Pinpoint the cell where the given text exists, returning its [X, Y] midpoint coordinate. 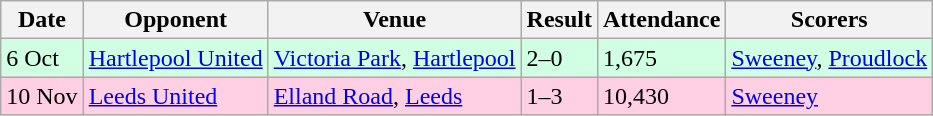
Opponent [176, 20]
Leeds United [176, 96]
Attendance [661, 20]
10,430 [661, 96]
Result [559, 20]
Sweeney [830, 96]
Scorers [830, 20]
1–3 [559, 96]
Venue [394, 20]
Hartlepool United [176, 58]
Date [42, 20]
1,675 [661, 58]
Elland Road, Leeds [394, 96]
6 Oct [42, 58]
10 Nov [42, 96]
Sweeney, Proudlock [830, 58]
2–0 [559, 58]
Victoria Park, Hartlepool [394, 58]
